Search for the cell housing the specified text and yield its (X, Y) center coordinate. 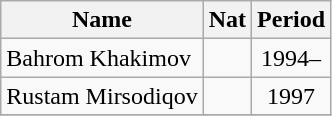
Nat (227, 20)
1997 (292, 96)
Rustam Mirsodiqov (102, 96)
Bahrom Khakimov (102, 58)
Period (292, 20)
1994– (292, 58)
Name (102, 20)
